Return [x, y] of the center of cell containing provided text 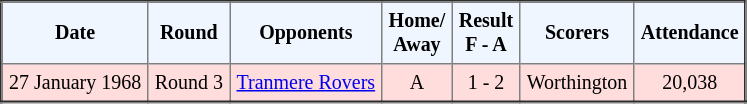
Round [189, 33]
Date [75, 33]
Tranmere Rovers [306, 83]
Home/Away [417, 33]
1 - 2 [486, 83]
ResultF - A [486, 33]
Attendance [690, 33]
Worthington [577, 83]
27 January 1968 [75, 83]
A [417, 83]
Round 3 [189, 83]
Scorers [577, 33]
20,038 [690, 83]
Opponents [306, 33]
